Output the [X, Y] coordinate of the center of the cell containing the given text.  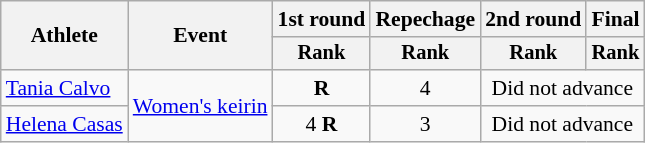
2nd round [533, 19]
3 [425, 124]
4 R [322, 124]
Tania Calvo [64, 88]
Athlete [64, 36]
4 [425, 88]
Women's keirin [200, 106]
Helena Casas [64, 124]
Event [200, 36]
Repechage [425, 19]
1st round [322, 19]
Final [615, 19]
R [322, 88]
